Search for the cell housing the specified text and yield its [x, y] center coordinate. 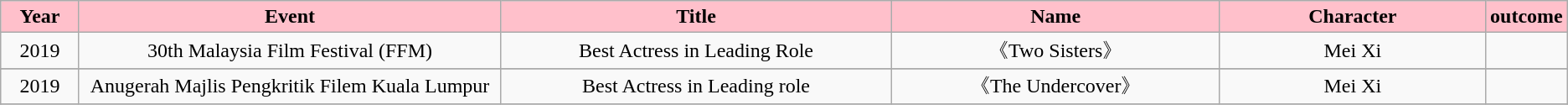
Name [1055, 17]
Title [696, 17]
《Two Sisters》 [1055, 50]
Year [40, 17]
outcome [1526, 17]
Character [1352, 17]
Anugerah Majlis Pengkritik Filem Kuala Lumpur [290, 86]
《The Undercover》 [1055, 86]
30th Malaysia Film Festival (FFM) [290, 50]
Best Actress in Leading role [696, 86]
Event [290, 17]
Best Actress in Leading Role [696, 50]
